Output the (x, y) coordinate of the center of the cell containing the given text.  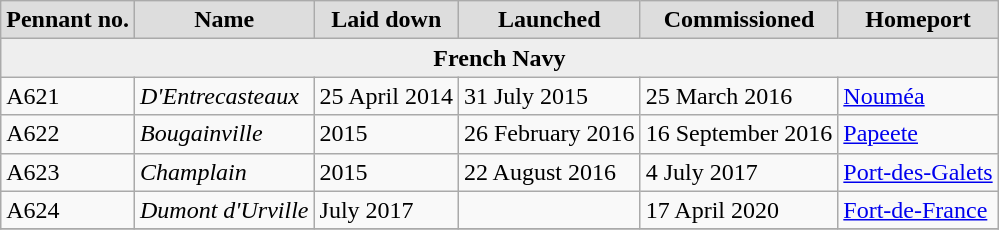
17 April 2020 (739, 210)
Laid down (386, 20)
25 April 2014 (386, 96)
A623 (68, 172)
Commissioned (739, 20)
26 February 2016 (549, 134)
D'Entrecasteaux (225, 96)
Pennant no. (68, 20)
French Navy (500, 58)
16 September 2016 (739, 134)
4 July 2017 (739, 172)
A624 (68, 210)
Nouméa (918, 96)
Papeete (918, 134)
31 July 2015 (549, 96)
Homeport (918, 20)
22 August 2016 (549, 172)
A622 (68, 134)
Bougainville (225, 134)
Fort-de-France (918, 210)
25 March 2016 (739, 96)
Dumont d'Urville (225, 210)
Port-des-Galets (918, 172)
Name (225, 20)
A621 (68, 96)
Launched (549, 20)
Champlain (225, 172)
July 2017 (386, 210)
